Output the [x, y] coordinate of the center of the cell containing the given text.  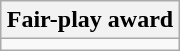
Fair-play award [90, 20]
